Provide the (X, Y) coordinate of the cell's center where the given text is located.  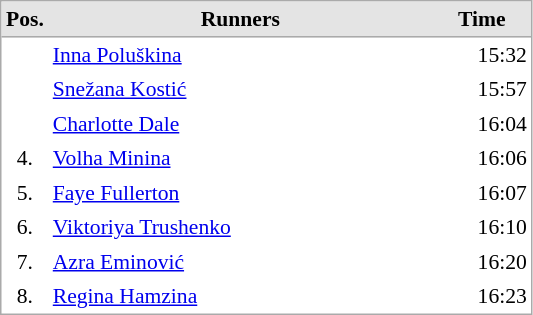
Snežana Kostić (240, 89)
16:10 (482, 227)
16:07 (482, 193)
Inna Poluškina (240, 55)
16:20 (482, 261)
Faye Fullerton (240, 193)
16:23 (482, 296)
Runners (240, 20)
Time (482, 20)
16:04 (482, 123)
Volha Minina (240, 158)
4. (26, 158)
Pos. (26, 20)
5. (26, 193)
Charlotte Dale (240, 123)
7. (26, 261)
16:06 (482, 158)
6. (26, 227)
Viktoriya Trushenko (240, 227)
15:32 (482, 55)
Regina Hamzina (240, 296)
15:57 (482, 89)
8. (26, 296)
Azra Eminović (240, 261)
